From the cell containing the given text, extract its center point as (X, Y) coordinate. 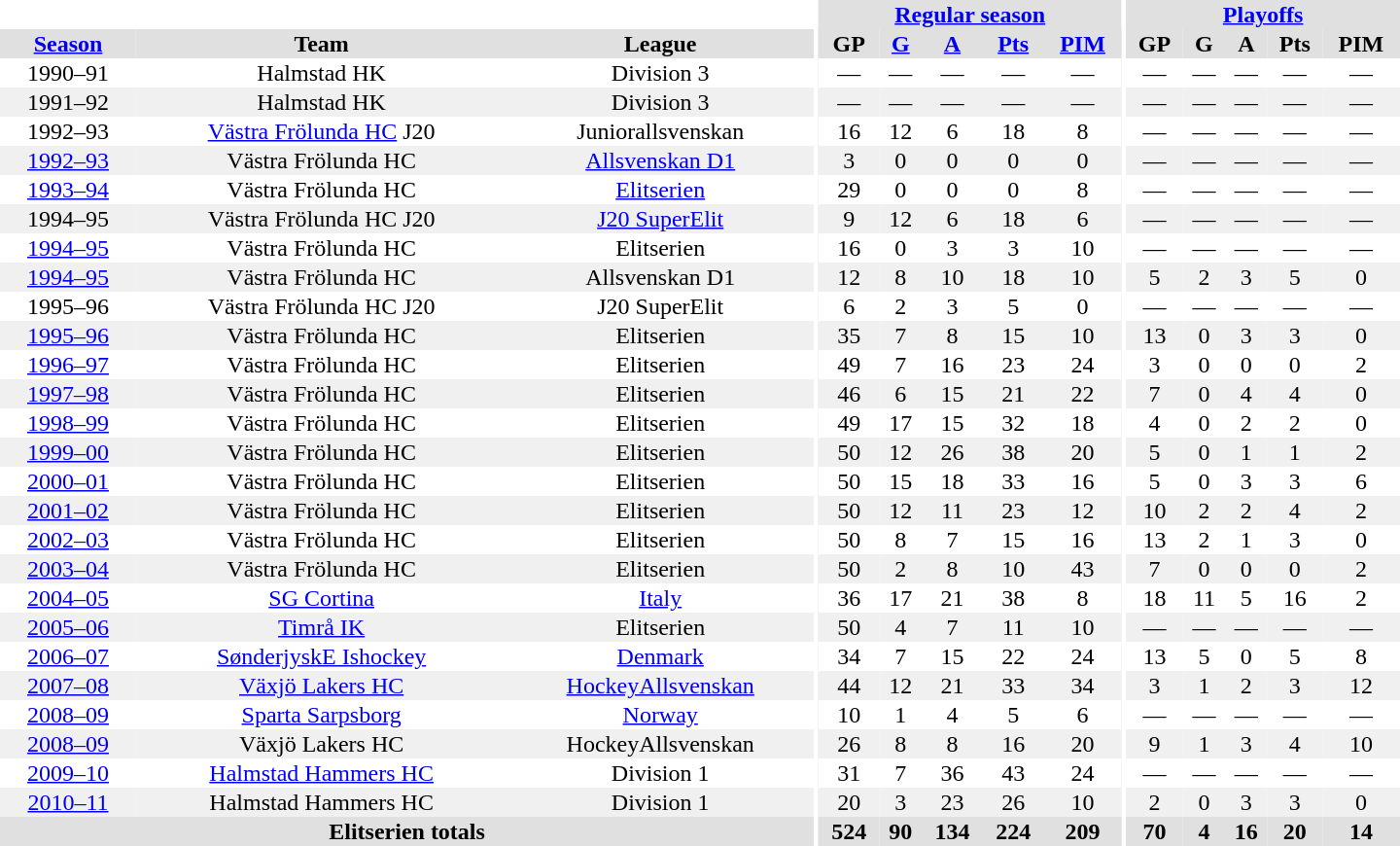
1993–94 (68, 190)
1997–98 (68, 394)
70 (1154, 831)
1996–97 (68, 365)
209 (1083, 831)
31 (850, 773)
2002–03 (68, 540)
2007–08 (68, 686)
Juniorallsvenskan (660, 131)
Regular season (970, 15)
Season (68, 44)
90 (900, 831)
2003–04 (68, 569)
2009–10 (68, 773)
35 (850, 335)
2000–01 (68, 481)
Sparta Sarpsborg (321, 715)
2004–05 (68, 598)
Team (321, 44)
134 (953, 831)
1991–92 (68, 102)
Italy (660, 598)
1998–99 (68, 423)
League (660, 44)
Elitserien totals (406, 831)
524 (850, 831)
46 (850, 394)
2001–02 (68, 511)
2010–11 (68, 802)
Timrå IK (321, 627)
1999–00 (68, 452)
Denmark (660, 656)
1990–91 (68, 73)
44 (850, 686)
29 (850, 190)
14 (1361, 831)
224 (1013, 831)
Norway (660, 715)
Playoffs (1263, 15)
2005–06 (68, 627)
SønderjyskE Ishockey (321, 656)
SG Cortina (321, 598)
32 (1013, 423)
2006–07 (68, 656)
